Return the [x, y] coordinate for the center point of the cell that contains the specified text.  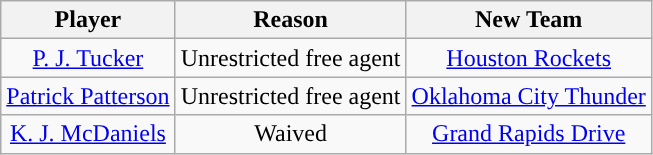
New Team [528, 20]
P. J. Tucker [88, 58]
Oklahoma City Thunder [528, 96]
Waived [290, 134]
K. J. McDaniels [88, 134]
Grand Rapids Drive [528, 134]
Houston Rockets [528, 58]
Reason [290, 20]
Player [88, 20]
Patrick Patterson [88, 96]
